Detect which cell encompasses the target text, then output its [X, Y] center coordinate. 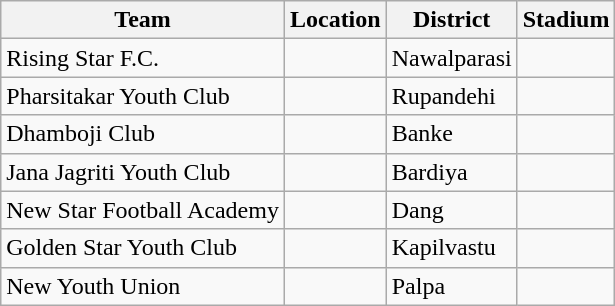
Nawalparasi [452, 58]
Team [143, 20]
Stadium [566, 20]
Palpa [452, 286]
Rising Star F.C. [143, 58]
Pharsitakar Youth Club [143, 96]
Rupandehi [452, 96]
Jana Jagriti Youth Club [143, 172]
Location [335, 20]
Dang [452, 210]
Kapilvastu [452, 248]
Banke [452, 134]
District [452, 20]
Dhamboji Club [143, 134]
Golden Star Youth Club [143, 248]
New Star Football Academy [143, 210]
New Youth Union [143, 286]
Bardiya [452, 172]
